Scan for the cell matching the given text and deliver its [x, y] coordinate at center. 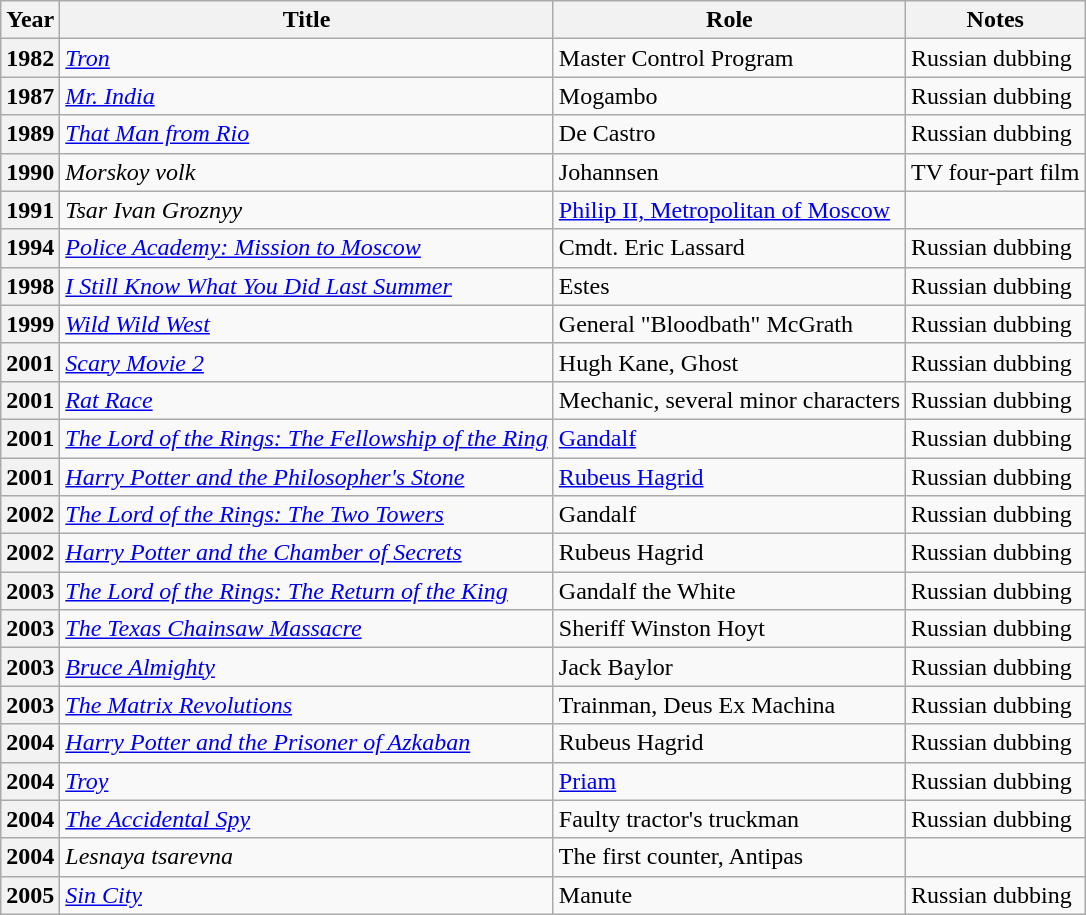
Tsar Ivan Groznyy [307, 210]
Mogambo [729, 96]
General "Bloodbath" McGrath [729, 324]
2005 [30, 895]
Cmdt. Eric Lassard [729, 248]
Manute [729, 895]
1990 [30, 172]
De Castro [729, 134]
Philip II, Metropolitan of Moscow [729, 210]
The Texas Chainsaw Massacre [307, 629]
That Man from Rio [307, 134]
1994 [30, 248]
The first counter, Antipas [729, 857]
Harry Potter and the Prisoner of Azkaban [307, 743]
Notes [996, 20]
Wild Wild West [307, 324]
Tron [307, 58]
1987 [30, 96]
The Lord of the Rings: The Fellowship of the Ring [307, 438]
Mr. India [307, 96]
1998 [30, 286]
TV four-part film [996, 172]
Johannsen [729, 172]
Scary Movie 2 [307, 362]
The Matrix Revolutions [307, 705]
The Accidental Spy [307, 819]
1989 [30, 134]
Role [729, 20]
Hugh Kane, Ghost [729, 362]
Sheriff Winston Hoyt [729, 629]
Trainman, Deus Ex Machina [729, 705]
Police Academy: Mission to Moscow [307, 248]
Year [30, 20]
Jack Baylor [729, 667]
Faulty tractor's truckman [729, 819]
Master Control Program [729, 58]
1991 [30, 210]
Harry Potter and the Chamber of Secrets [307, 553]
Gandalf the White [729, 591]
Morskoy volk [307, 172]
Bruce Almighty [307, 667]
Sin City [307, 895]
1982 [30, 58]
The Lord of the Rings: The Return of the King [307, 591]
Rat Race [307, 400]
Harry Potter and the Philosopher's Stone [307, 477]
Priam [729, 781]
Troy [307, 781]
Title [307, 20]
Lesnaya tsarevna [307, 857]
The Lord of the Rings: The Two Towers [307, 515]
Mechanic, several minor characters [729, 400]
I Still Know What You Did Last Summer [307, 286]
Estes [729, 286]
1999 [30, 324]
